Output the (x, y) coordinate of the center of the cell containing the given text.  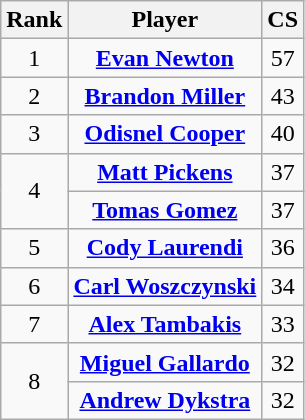
34 (283, 286)
Brandon Miller (165, 96)
Evan Newton (165, 58)
Rank (34, 20)
33 (283, 324)
40 (283, 134)
Alex Tambakis (165, 324)
Cody Laurendi (165, 248)
6 (34, 286)
2 (34, 96)
Tomas Gomez (165, 210)
Matt Pickens (165, 172)
4 (34, 191)
43 (283, 96)
Odisnel Cooper (165, 134)
Player (165, 20)
CS (283, 20)
1 (34, 58)
3 (34, 134)
57 (283, 58)
5 (34, 248)
36 (283, 248)
Andrew Dykstra (165, 400)
7 (34, 324)
Miguel Gallardo (165, 362)
8 (34, 381)
Carl Woszczynski (165, 286)
